Detect which cell encompasses the target text, then output its (x, y) center coordinate. 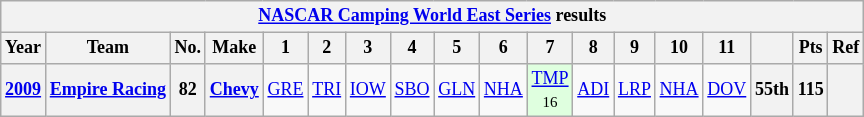
1 (286, 48)
Team (108, 48)
GLN (457, 90)
Empire Racing (108, 90)
3 (368, 48)
Ref (846, 48)
2009 (24, 90)
55th (772, 90)
LRP (635, 90)
TRI (327, 90)
6 (504, 48)
SBO (412, 90)
115 (810, 90)
No. (188, 48)
DOV (727, 90)
NASCAR Camping World East Series results (432, 16)
Make (234, 48)
9 (635, 48)
TMP16 (550, 90)
Chevy (234, 90)
2 (327, 48)
5 (457, 48)
10 (679, 48)
11 (727, 48)
Year (24, 48)
82 (188, 90)
Pts (810, 48)
GRE (286, 90)
8 (594, 48)
ADI (594, 90)
IOW (368, 90)
7 (550, 48)
4 (412, 48)
